From the cell containing the given text, extract its center point as [X, Y] coordinate. 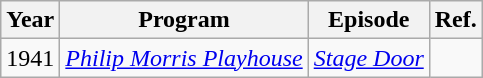
Program [184, 20]
Stage Door [368, 58]
Philip Morris Playhouse [184, 58]
Year [30, 20]
1941 [30, 58]
Episode [368, 20]
Ref. [456, 20]
